Capture the cell that displays the provided text and extract its (X, Y) central coordinate. 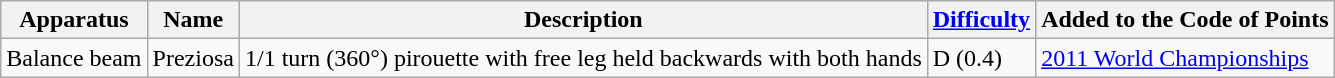
Apparatus (74, 20)
Difficulty (981, 20)
Preziosa (193, 58)
Name (193, 20)
Balance beam (74, 58)
2011 World Championships (1185, 58)
Description (583, 20)
D (0.4) (981, 58)
1/1 turn (360°) pirouette with free leg held backwards with both hands (583, 58)
Added to the Code of Points (1185, 20)
